Extract the (x, y) coordinate from the center of the cell holding the provided text.  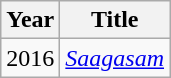
Year (30, 20)
2016 (30, 58)
Title (115, 20)
Saagasam (115, 58)
